Provide the [x, y] coordinate of the cell's center where the given text is located.  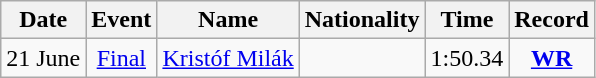
Kristóf Milák [228, 58]
WR [552, 58]
Time [467, 20]
Final [122, 58]
Name [228, 20]
1:50.34 [467, 58]
Event [122, 20]
21 June [44, 58]
Date [44, 20]
Record [552, 20]
Nationality [362, 20]
